Output the (x, y) coordinate of the center of the cell containing the given text.  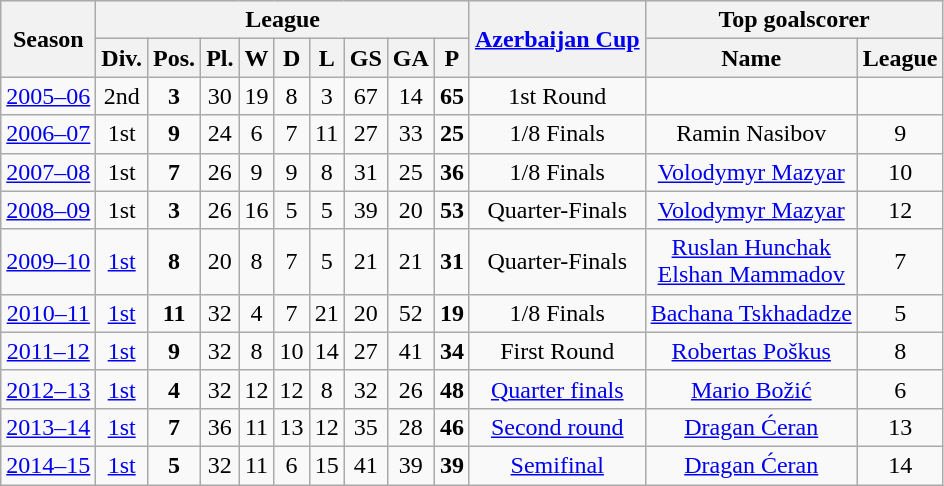
2012–13 (48, 389)
First Round (557, 351)
2nd (122, 96)
2010–11 (48, 313)
2007–08 (48, 172)
L (326, 58)
Azerbaijan Cup (557, 39)
Pos. (174, 58)
Quarter finals (557, 389)
Top goalscorer (794, 20)
GS (366, 58)
Semifinal (557, 465)
2005–06 (48, 96)
33 (410, 134)
24 (220, 134)
35 (366, 427)
Second round (557, 427)
52 (410, 313)
GA (410, 58)
W (256, 58)
Name (751, 58)
15 (326, 465)
Pl. (220, 58)
1st Round (557, 96)
2006–07 (48, 134)
P (452, 58)
30 (220, 96)
2011–12 (48, 351)
16 (256, 210)
28 (410, 427)
2008–09 (48, 210)
Season (48, 39)
53 (452, 210)
Mario Božić (751, 389)
Ruslan Hunchak Elshan Mammadov (751, 262)
34 (452, 351)
2013–14 (48, 427)
67 (366, 96)
2009–10 (48, 262)
46 (452, 427)
2014–15 (48, 465)
Robertas Poškus (751, 351)
48 (452, 389)
D (292, 58)
Div. (122, 58)
Ramin Nasibov (751, 134)
Bachana Tskhadadze (751, 313)
65 (452, 96)
